Locate the cell with the specified text and output its (X, Y) center coordinate. 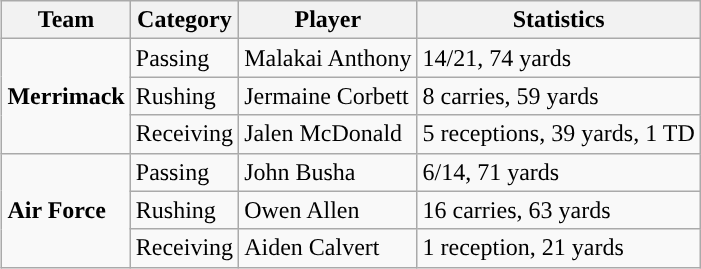
Malakai Anthony (328, 58)
5 receptions, 39 yards, 1 TD (558, 134)
Aiden Calvert (328, 248)
Jalen McDonald (328, 134)
6/14, 71 yards (558, 172)
Player (328, 20)
Air Force (66, 210)
Statistics (558, 20)
John Busha (328, 172)
Team (66, 20)
Category (184, 20)
Owen Allen (328, 210)
Jermaine Corbett (328, 96)
14/21, 74 yards (558, 58)
1 reception, 21 yards (558, 248)
8 carries, 59 yards (558, 96)
16 carries, 63 yards (558, 210)
Merrimack (66, 96)
